Pinpoint the cell where the given text exists, returning its [X, Y] midpoint coordinate. 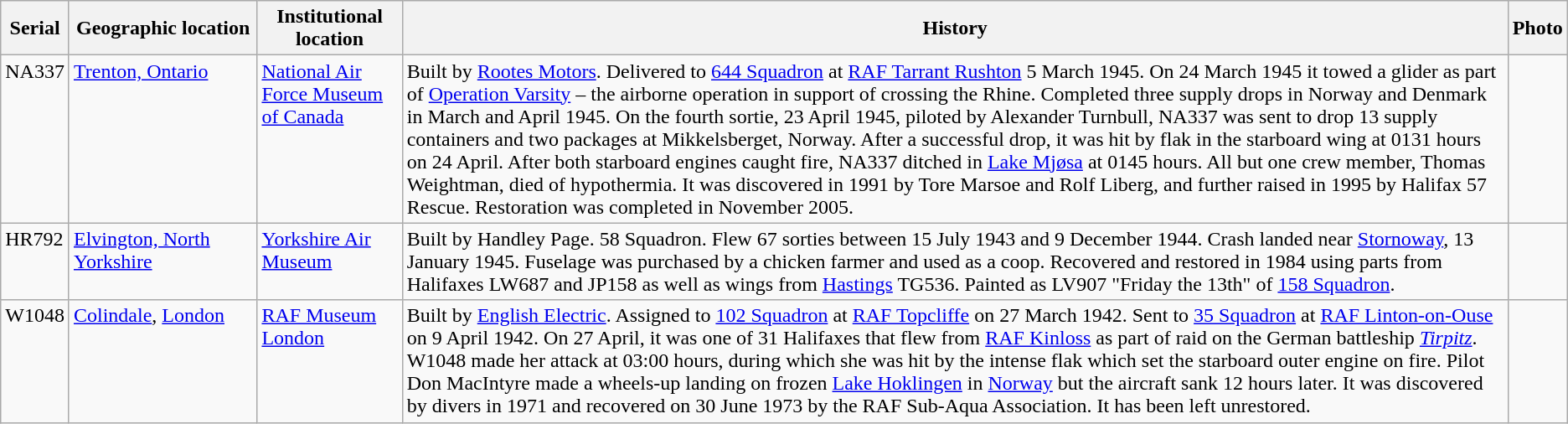
Geographic location [162, 28]
NA337 [35, 139]
Photo [1538, 28]
Trenton, Ontario [162, 139]
Institutional location [330, 28]
Colindale, London [162, 361]
Yorkshire Air Museum [330, 261]
RAF Museum London [330, 361]
National Air Force Museum of Canada [330, 139]
HR792 [35, 261]
Elvington, North Yorkshire [162, 261]
Serial [35, 28]
W1048 [35, 361]
History [955, 28]
